From the cell containing the given text, extract its center point as [X, Y] coordinate. 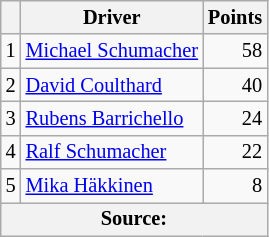
40 [235, 85]
Driver [112, 17]
24 [235, 118]
Michael Schumacher [112, 51]
3 [11, 118]
22 [235, 152]
David Coulthard [112, 85]
Source: [134, 219]
1 [11, 51]
8 [235, 186]
58 [235, 51]
4 [11, 152]
Ralf Schumacher [112, 152]
5 [11, 186]
Mika Häkkinen [112, 186]
Points [235, 17]
Rubens Barrichello [112, 118]
2 [11, 85]
